Pinpoint the cell where the given text exists, returning its (X, Y) midpoint coordinate. 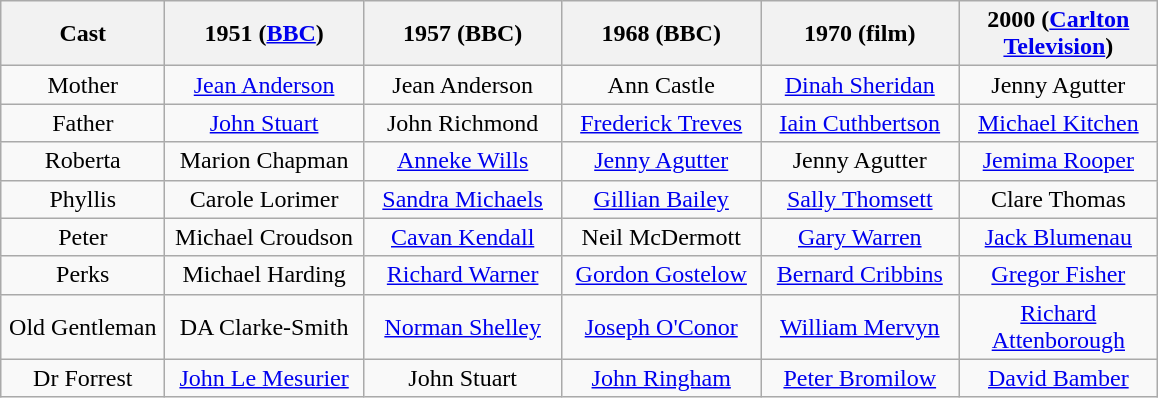
John Ringham (662, 378)
Gillian Bailey (662, 199)
Jack Blumenau (1058, 237)
1968 (BBC) (662, 34)
DA Clarke-Smith (264, 326)
Anneke Wills (462, 161)
Richard Attenborough (1058, 326)
Old Gentleman (83, 326)
David Bamber (1058, 378)
Peter Bromilow (860, 378)
1951 (BBC) (264, 34)
Father (83, 123)
Sally Thomsett (860, 199)
Dinah Sheridan (860, 85)
Michael Kitchen (1058, 123)
Cast (83, 34)
John Richmond (462, 123)
Marion Chapman (264, 161)
Sandra Michaels (462, 199)
Joseph O'Conor (662, 326)
Carole Lorimer (264, 199)
Mother (83, 85)
Neil McDermott (662, 237)
Michael Croudson (264, 237)
1957 (BBC) (462, 34)
Gregor Fisher (1058, 275)
Cavan Kendall (462, 237)
Bernard Cribbins (860, 275)
Gary Warren (860, 237)
Norman Shelley (462, 326)
Perks (83, 275)
Richard Warner (462, 275)
Iain Cuthbertson (860, 123)
Phyllis (83, 199)
John Le Mesurier (264, 378)
1970 (film) (860, 34)
Peter (83, 237)
Gordon Gostelow (662, 275)
Clare Thomas (1058, 199)
Roberta (83, 161)
Ann Castle (662, 85)
Frederick Treves (662, 123)
Dr Forrest (83, 378)
2000 (Carlton Television) (1058, 34)
William Mervyn (860, 326)
Jemima Rooper (1058, 161)
Michael Harding (264, 275)
